Identify which cell holds the provided text, then report its (X, Y) central coordinate. 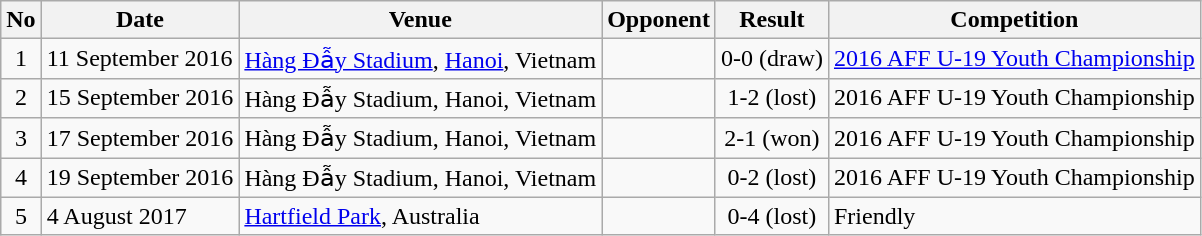
Venue (420, 20)
Opponent (659, 20)
Date (140, 20)
0-4 (lost) (772, 216)
No (21, 20)
11 September 2016 (140, 59)
1-2 (lost) (772, 98)
5 (21, 216)
4 (21, 178)
15 September 2016 (140, 98)
19 September 2016 (140, 178)
2 (21, 98)
17 September 2016 (140, 138)
1 (21, 59)
Competition (1014, 20)
3 (21, 138)
Hartfield Park, Australia (420, 216)
0-2 (lost) (772, 178)
4 August 2017 (140, 216)
2-1 (won) (772, 138)
Result (772, 20)
Friendly (1014, 216)
0-0 (draw) (772, 59)
